Return [X, Y] of the center of cell containing provided text 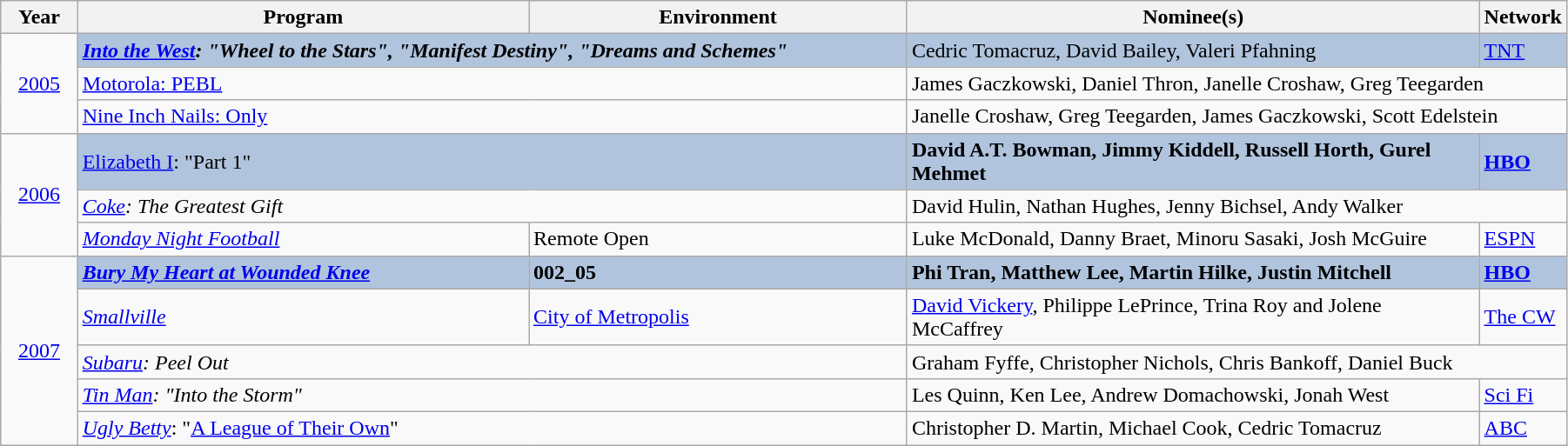
Sci Fi [1523, 395]
ESPN [1523, 239]
Elizabeth I: "Part 1" [493, 162]
David Hulin, Nathan Hughes, Jenny Bichsel, Andy Walker [1236, 206]
TNT [1523, 50]
Year [39, 17]
Monday Night Football [303, 239]
002_05 [719, 272]
2006 [39, 195]
Environment [719, 17]
ABC [1523, 428]
Motorola: PEBL [493, 83]
Christopher D. Martin, Michael Cook, Cedric Tomacruz [1193, 428]
City of Metropolis [719, 316]
Ugly Betty: "A League of Their Own" [493, 428]
Luke McDonald, Danny Braet, Minoru Sasaki, Josh McGuire [1193, 239]
Janelle Croshaw, Greg Teegarden, James Gaczkowski, Scott Edelstein [1236, 116]
2005 [39, 83]
Nine Inch Nails: Only [493, 116]
The CW [1523, 316]
Network [1523, 17]
Tin Man: "Into the Storm" [493, 395]
David A.T. Bowman, Jimmy Kiddell, Russell Horth, Gurel Mehmet [1193, 162]
2007 [39, 349]
Remote Open [719, 239]
Les Quinn, Ken Lee, Andrew Domachowski, Jonah West [1193, 395]
Coke: The Greatest Gift [493, 206]
Nominee(s) [1193, 17]
Subaru: Peel Out [493, 362]
Bury My Heart at Wounded Knee [303, 272]
Into the West: "Wheel to the Stars", "Manifest Destiny", "Dreams and Schemes" [493, 50]
Phi Tran, Matthew Lee, Martin Hilke, Justin Mitchell [1193, 272]
Cedric Tomacruz, David Bailey, Valeri Pfahning [1193, 50]
Graham Fyffe, Christopher Nichols, Chris Bankoff, Daniel Buck [1236, 362]
Smallville [303, 316]
David Vickery, Philippe LePrince, Trina Roy and Jolene McCaffrey [1193, 316]
James Gaczkowski, Daniel Thron, Janelle Croshaw, Greg Teegarden [1236, 83]
Program [303, 17]
